Locate the cell with the specified text and output its [x, y] center coordinate. 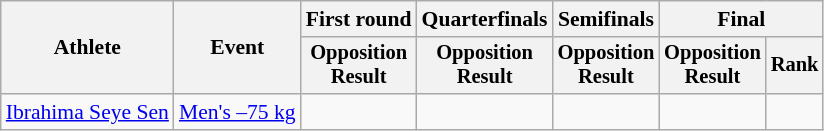
Ibrahima Seye Sen [88, 112]
Semifinals [606, 19]
Event [238, 48]
Quarterfinals [485, 19]
Men's –75 kg [238, 112]
Rank [795, 66]
Final [741, 19]
Athlete [88, 48]
First round [359, 19]
